Extract the (X, Y) coordinate from the center of the cell holding the provided text.  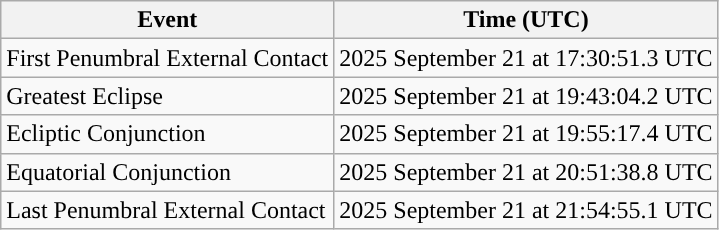
2025 September 21 at 17:30:51.3 UTC (526, 58)
2025 September 21 at 19:43:04.2 UTC (526, 96)
Greatest Eclipse (168, 96)
First Penumbral External Contact (168, 58)
Last Penumbral External Contact (168, 210)
2025 September 21 at 20:51:38.8 UTC (526, 172)
Equatorial Conjunction (168, 172)
Time (UTC) (526, 20)
Event (168, 20)
2025 September 21 at 19:55:17.4 UTC (526, 134)
Ecliptic Conjunction (168, 134)
2025 September 21 at 21:54:55.1 UTC (526, 210)
